From the cell containing the given text, extract its center point as (x, y) coordinate. 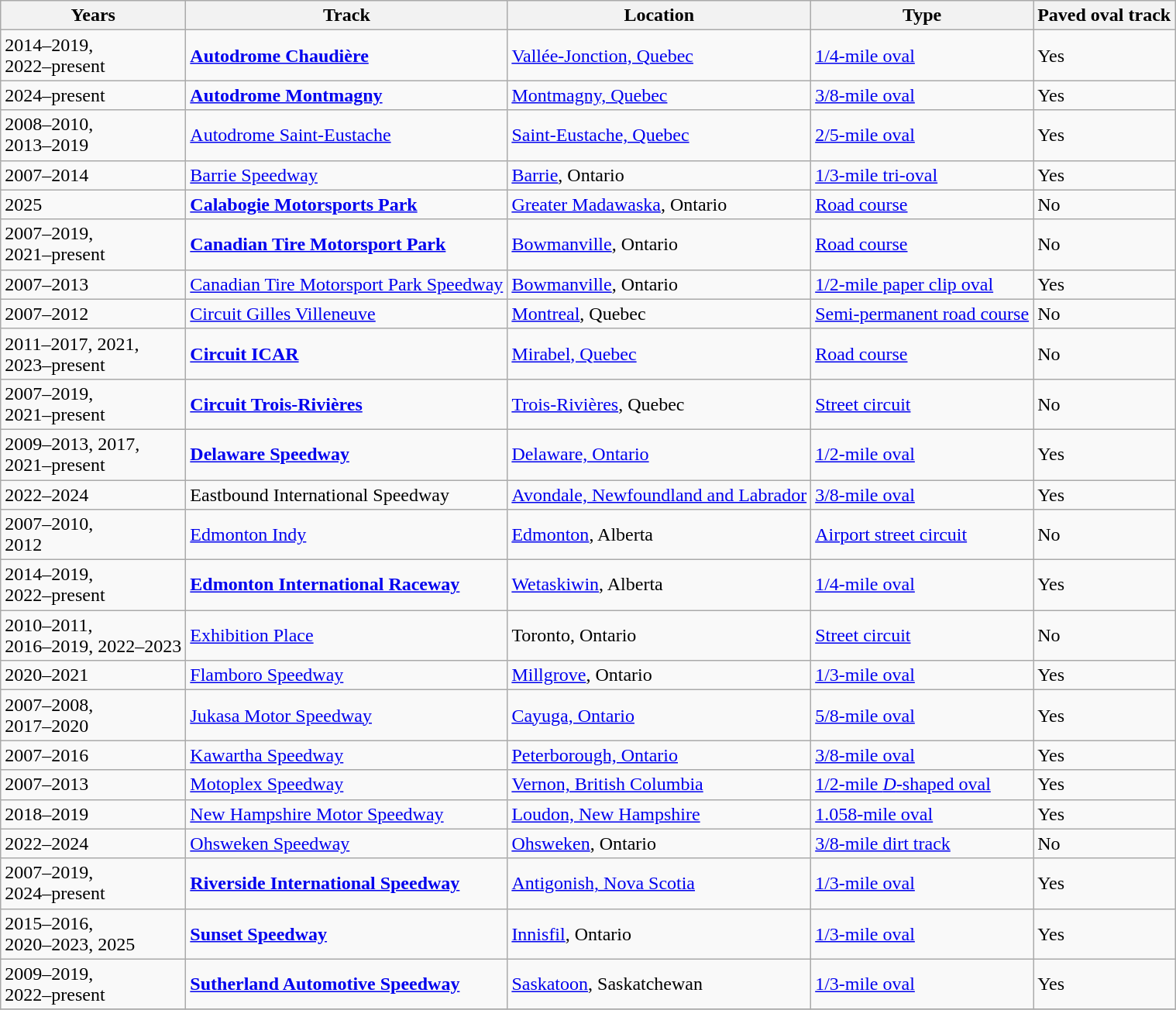
Barrie, Ontario (659, 175)
1/3-mile tri-oval (922, 175)
Delaware Speedway (347, 454)
1/2-mile D-shaped oval (922, 785)
Vallée-Jonction, Quebec (659, 56)
Greater Madawaska, Ontario (659, 204)
2025 (93, 204)
Circuit ICAR (347, 353)
Eastbound International Speedway (347, 495)
Mirabel, Quebec (659, 353)
Ohsweken Speedway (347, 843)
3/8-mile dirt track (922, 843)
2011–2017, 2021,2023–present (93, 353)
Semi-permanent road course (922, 314)
2/5-mile oval (922, 135)
Barrie Speedway (347, 175)
Sunset Speedway (347, 934)
Autodrome Saint-Eustache (347, 135)
Peterborough, Ontario (659, 755)
Loudon, New Hampshire (659, 814)
Exhibition Place (347, 635)
Autodrome Montmagny (347, 95)
2009–2019,2022–present (93, 984)
Motoplex Speedway (347, 785)
Edmonton Indy (347, 534)
Montreal, Quebec (659, 314)
2010–2011,2016–2019, 2022–2023 (93, 635)
Track (347, 15)
Saskatoon, Saskatchewan (659, 984)
Years (93, 15)
Edmonton International Raceway (347, 586)
2007–2019,2024–present (93, 883)
Circuit Gilles Villeneuve (347, 314)
2007–2016 (93, 755)
Location (659, 15)
Innisfil, Ontario (659, 934)
1/2-mile paper clip oval (922, 284)
Antigonish, Nova Scotia (659, 883)
Saint-Eustache, Quebec (659, 135)
Delaware, Ontario (659, 454)
2020–2021 (93, 675)
Trois-Rivières, Quebec (659, 404)
Autodrome Chaudière (347, 56)
1/2-mile oval (922, 454)
Montmagny, Quebec (659, 95)
Edmonton, Alberta (659, 534)
2007–2008,2017–2020 (93, 716)
Type (922, 15)
Sutherland Automotive Speedway (347, 984)
Cayuga, Ontario (659, 716)
Riverside International Speedway (347, 883)
2008–2010,2013–2019 (93, 135)
2007–2010,2012 (93, 534)
1.058-mile oval (922, 814)
Canadian Tire Motorsport Park (347, 245)
2009–2013, 2017,2021–present (93, 454)
2015–2016,2020–2023, 2025 (93, 934)
Ohsweken, Ontario (659, 843)
Millgrove, Ontario (659, 675)
Circuit Trois-Rivières (347, 404)
Vernon, British Columbia (659, 785)
5/8-mile oval (922, 716)
Paved oval track (1105, 15)
2007–2012 (93, 314)
New Hampshire Motor Speedway (347, 814)
Canadian Tire Motorsport Park Speedway (347, 284)
Wetaskiwin, Alberta (659, 586)
2018–2019 (93, 814)
Airport street circuit (922, 534)
Flamboro Speedway (347, 675)
Avondale, Newfoundland and Labrador (659, 495)
2007–2014 (93, 175)
Toronto, Ontario (659, 635)
Kawartha Speedway (347, 755)
2024–present (93, 95)
Jukasa Motor Speedway (347, 716)
Calabogie Motorsports Park (347, 204)
